For the text-containing cell, return its midpoint in (X, Y) coordinate format. 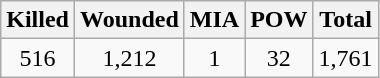
516 (38, 58)
Killed (38, 20)
MIA (214, 20)
1,212 (129, 58)
1 (214, 58)
1,761 (346, 58)
Wounded (129, 20)
32 (279, 58)
Total (346, 20)
POW (279, 20)
